Search for the cell housing the specified text and yield its [X, Y] center coordinate. 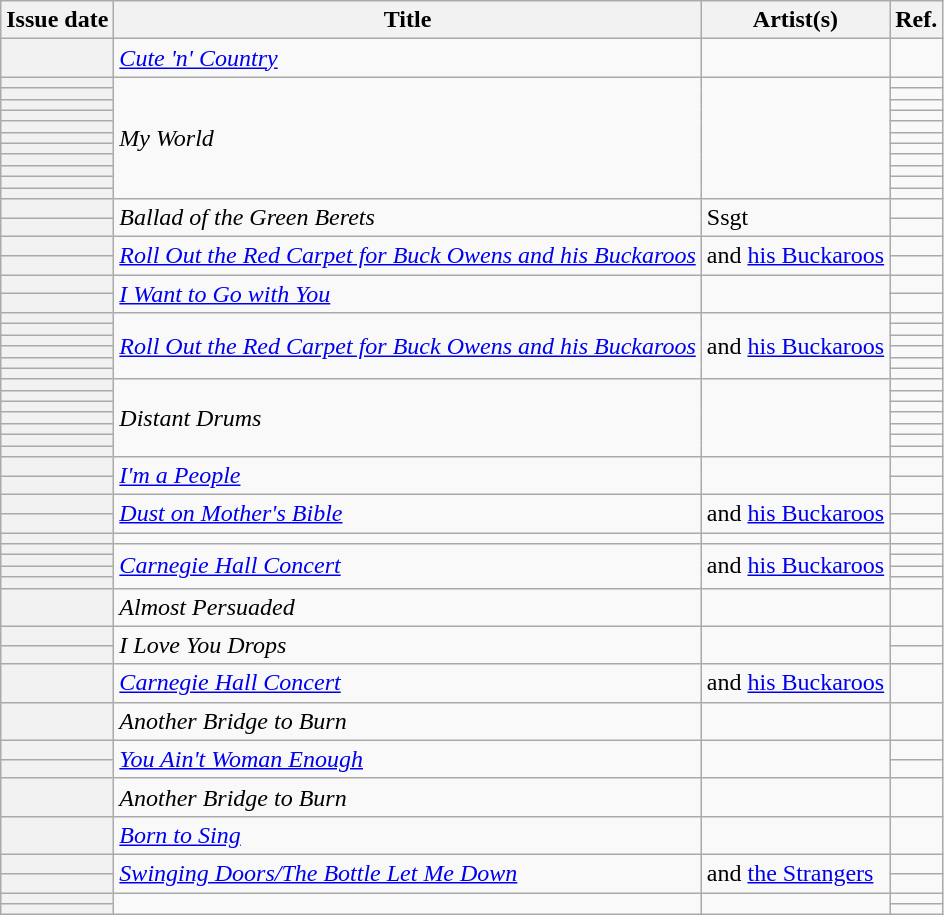
My World [408, 138]
Ballad of the Green Berets [408, 218]
Ref. [916, 20]
I'm a People [408, 476]
You Ain't Woman Enough [408, 759]
Distant Drums [408, 418]
Issue date [58, 20]
I Want to Go with You [408, 294]
Artist(s) [795, 20]
I Love You Drops [408, 645]
Born to Sing [408, 835]
Cute 'n' Country [408, 58]
Swinging Doors/The Bottle Let Me Down [408, 873]
Dust on Mother's Bible [408, 514]
Title [408, 20]
and the Strangers [795, 873]
Ssgt [795, 218]
Almost Persuaded [408, 607]
